For the text-containing cell, return its midpoint in (x, y) coordinate format. 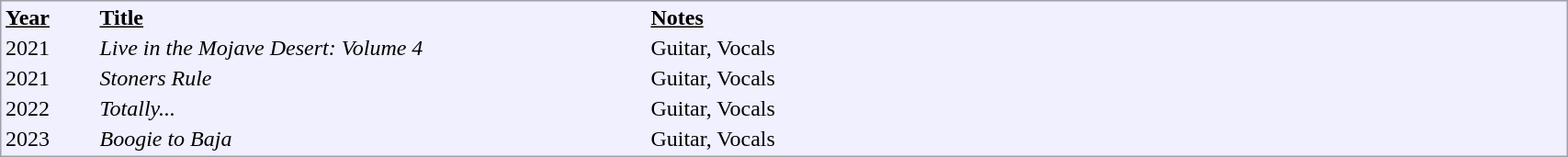
Boogie to Baja (373, 139)
Totally... (373, 109)
Notes (1106, 17)
Title (373, 17)
Live in the Mojave Desert: Volume 4 (373, 49)
2023 (50, 139)
2022 (50, 109)
Year (50, 17)
Stoners Rule (373, 78)
